Provide the [x, y] coordinate of the cell's center where the given text is located.  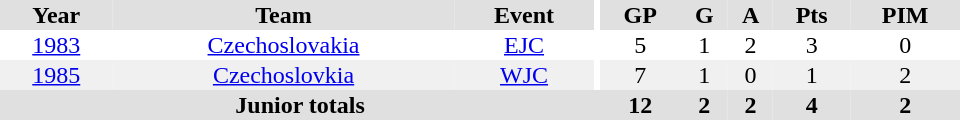
1985 [56, 75]
5 [640, 45]
4 [812, 105]
PIM [905, 15]
12 [640, 105]
Event [524, 15]
A [750, 15]
Pts [812, 15]
G [704, 15]
7 [640, 75]
3 [812, 45]
Team [284, 15]
1983 [56, 45]
Czechoslovkia [284, 75]
Junior totals [300, 105]
WJC [524, 75]
GP [640, 15]
Year [56, 15]
Czechoslovakia [284, 45]
EJC [524, 45]
